Identify which cell holds the provided text, then report its [x, y] central coordinate. 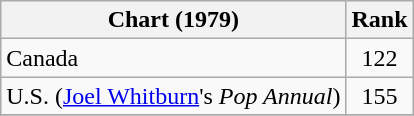
Canada [174, 58]
U.S. (Joel Whitburn's Pop Annual) [174, 96]
155 [380, 96]
Rank [380, 20]
Chart (1979) [174, 20]
122 [380, 58]
